Extract the (X, Y) coordinate from the center of the cell holding the provided text.  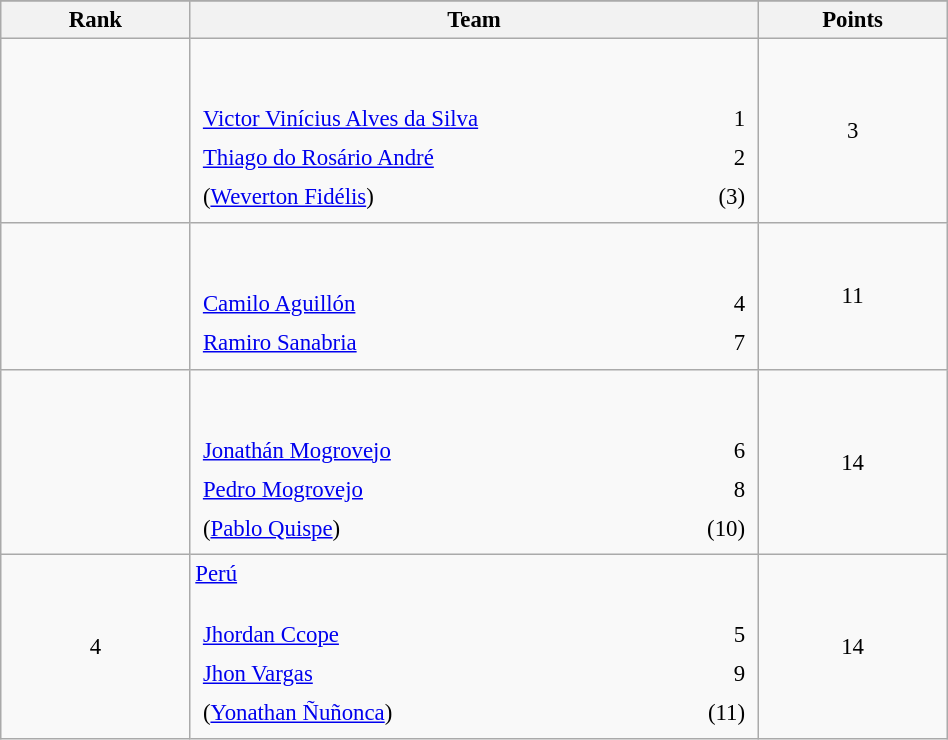
Rank (96, 20)
(10) (697, 528)
Victor Vinícius Alves da Silva 1 Thiago do Rosário André 2 (Weverton Fidélis) (3) (474, 132)
(Pablo Quispe) (420, 528)
Perú Jhordan Ccope 5 Jhon Vargas 9 (Yonathan Ñuñonca) (11) (474, 646)
Jhon Vargas (420, 673)
Ramiro Sanabria (442, 343)
Victor Vinícius Alves da Silva (442, 119)
3 (852, 132)
9 (698, 673)
(3) (718, 197)
Points (852, 20)
Jhordan Ccope (420, 634)
Camilo Aguillón 4 Ramiro Sanabria 7 (474, 296)
Jonathán Mogrovejo (420, 449)
11 (852, 296)
(Weverton Fidélis) (442, 197)
Team (474, 20)
2 (718, 158)
Camilo Aguillón (442, 304)
Thiago do Rosário André (442, 158)
Jonathán Mogrovejo 6 Pedro Mogrovejo 8 (Pablo Quispe) (10) (474, 462)
(11) (698, 713)
5 (698, 634)
7 (718, 343)
8 (697, 489)
(Yonathan Ñuñonca) (420, 713)
Pedro Mogrovejo (420, 489)
1 (718, 119)
6 (697, 449)
